For the text-containing cell, return its midpoint in (x, y) coordinate format. 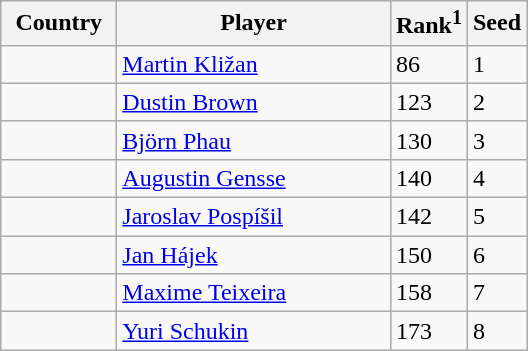
6 (496, 255)
140 (428, 178)
2 (496, 102)
86 (428, 64)
Jan Hájek (254, 255)
Country (59, 24)
4 (496, 178)
130 (428, 140)
Seed (496, 24)
Dustin Brown (254, 102)
Björn Phau (254, 140)
Maxime Teixeira (254, 293)
Yuri Schukin (254, 331)
3 (496, 140)
158 (428, 293)
7 (496, 293)
150 (428, 255)
Jaroslav Pospíšil (254, 217)
Martin Kližan (254, 64)
142 (428, 217)
5 (496, 217)
1 (496, 64)
Player (254, 24)
Rank1 (428, 24)
8 (496, 331)
173 (428, 331)
123 (428, 102)
Augustin Gensse (254, 178)
